Extract the (x, y) coordinate from the center of the cell holding the provided text.  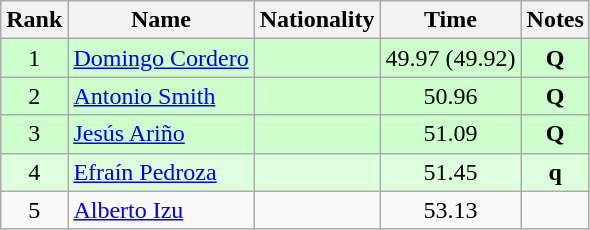
Nationality (317, 20)
4 (34, 172)
Efraín Pedroza (161, 172)
2 (34, 96)
49.97 (49.92) (450, 58)
Rank (34, 20)
51.45 (450, 172)
53.13 (450, 210)
Notes (555, 20)
Name (161, 20)
Jesús Ariño (161, 134)
5 (34, 210)
1 (34, 58)
Domingo Cordero (161, 58)
3 (34, 134)
q (555, 172)
Time (450, 20)
51.09 (450, 134)
Alberto Izu (161, 210)
Antonio Smith (161, 96)
50.96 (450, 96)
